Find where the given text appears and provide that cell's center as (x, y) coordinate. 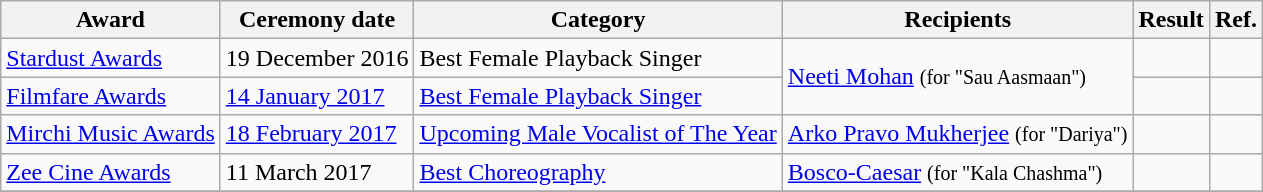
19 December 2016 (317, 58)
Ceremony date (317, 20)
11 March 2017 (317, 172)
Recipients (958, 20)
18 February 2017 (317, 134)
Upcoming Male Vocalist of The Year (598, 134)
14 January 2017 (317, 96)
Bosco-Caesar (for "Kala Chashma") (958, 172)
Mirchi Music Awards (111, 134)
Ref. (1236, 20)
Category (598, 20)
Filmfare Awards (111, 96)
Result (1171, 20)
Arko Pravo Mukherjee (for "Dariya") (958, 134)
Best Choreography (598, 172)
Zee Cine Awards (111, 172)
Stardust Awards (111, 58)
Award (111, 20)
Neeti Mohan (for "Sau Aasmaan") (958, 77)
